From the cell containing the given text, extract its center point as (X, Y) coordinate. 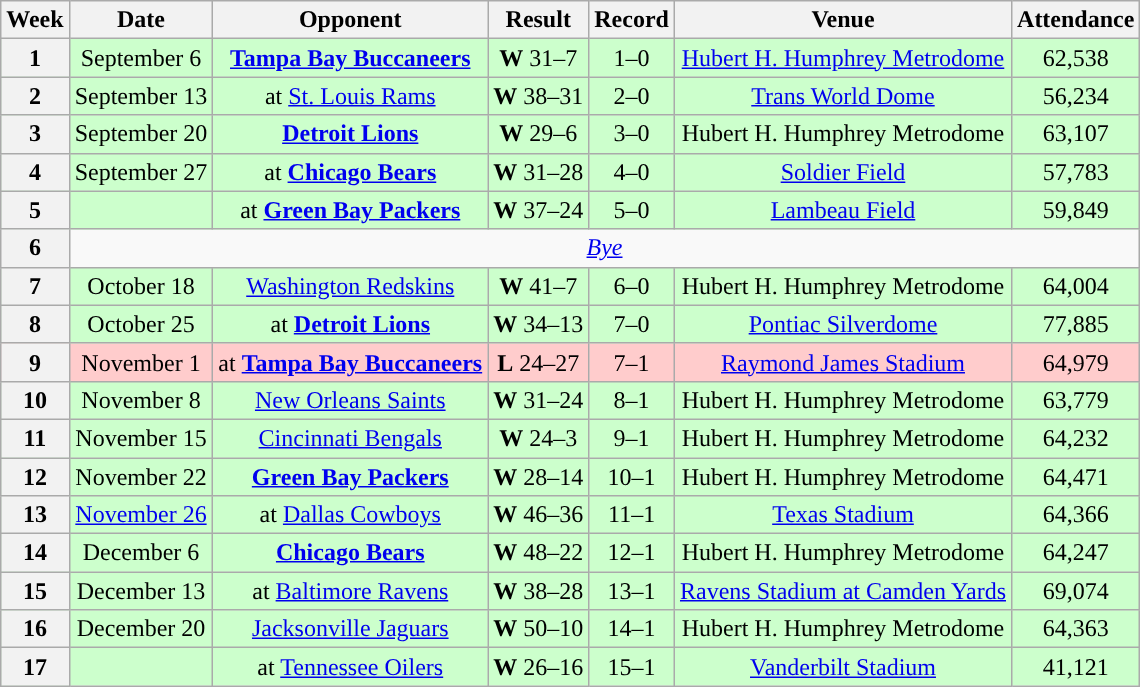
63,107 (1076, 134)
8 (35, 324)
9–1 (632, 438)
Washington Redskins (350, 286)
Lambeau Field (842, 210)
3–0 (632, 134)
L 24–27 (538, 362)
at Dallas Cowboys (350, 515)
Date (141, 20)
October 18 (141, 286)
64,979 (1076, 362)
November 22 (141, 477)
Texas Stadium (842, 515)
at Baltimore Ravens (350, 591)
64,363 (1076, 629)
17 (35, 667)
69,074 (1076, 591)
12–1 (632, 553)
12 (35, 477)
77,885 (1076, 324)
at Tampa Bay Buccaneers (350, 362)
W 50–10 (538, 629)
16 (35, 629)
14–1 (632, 629)
Record (632, 20)
Jacksonville Jaguars (350, 629)
Tampa Bay Buccaneers (350, 58)
November 8 (141, 400)
14 (35, 553)
W 28–14 (538, 477)
Pontiac Silverdome (842, 324)
Raymond James Stadium (842, 362)
December 20 (141, 629)
Detroit Lions (350, 134)
Green Bay Packers (350, 477)
Week (35, 20)
8–1 (632, 400)
1–0 (632, 58)
7–1 (632, 362)
5 (35, 210)
W 31–28 (538, 172)
15 (35, 591)
December 13 (141, 591)
64,366 (1076, 515)
3 (35, 134)
Chicago Bears (350, 553)
W 29–6 (538, 134)
New Orleans Saints (350, 400)
November 15 (141, 438)
September 6 (141, 58)
Ravens Stadium at Camden Yards (842, 591)
W 48–22 (538, 553)
4 (35, 172)
6 (35, 248)
Bye (604, 248)
W 26–16 (538, 667)
September 20 (141, 134)
W 37–24 (538, 210)
5–0 (632, 210)
4–0 (632, 172)
Venue (842, 20)
W 31–24 (538, 400)
7–0 (632, 324)
Opponent (350, 20)
10–1 (632, 477)
15–1 (632, 667)
Cincinnati Bengals (350, 438)
at Green Bay Packers (350, 210)
Soldier Field (842, 172)
Vanderbilt Stadium (842, 667)
September 13 (141, 96)
at St. Louis Rams (350, 96)
Trans World Dome (842, 96)
W 46–36 (538, 515)
10 (35, 400)
9 (35, 362)
56,234 (1076, 96)
September 27 (141, 172)
64,247 (1076, 553)
2 (35, 96)
at Detroit Lions (350, 324)
13–1 (632, 591)
W 41–7 (538, 286)
41,121 (1076, 667)
11 (35, 438)
64,004 (1076, 286)
November 1 (141, 362)
1 (35, 58)
11–1 (632, 515)
W 24–3 (538, 438)
W 38–31 (538, 96)
W 34–13 (538, 324)
W 38–28 (538, 591)
6–0 (632, 286)
64,471 (1076, 477)
November 26 (141, 515)
13 (35, 515)
63,779 (1076, 400)
at Chicago Bears (350, 172)
December 6 (141, 553)
Attendance (1076, 20)
59,849 (1076, 210)
57,783 (1076, 172)
7 (35, 286)
Result (538, 20)
64,232 (1076, 438)
at Tennessee Oilers (350, 667)
2–0 (632, 96)
October 25 (141, 324)
W 31–7 (538, 58)
62,538 (1076, 58)
